Return (X, Y) of the center of cell containing provided text 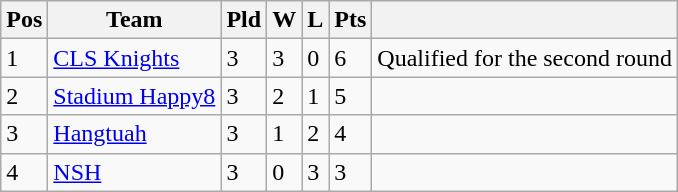
Pld (244, 20)
Hangtuah (134, 134)
Pos (24, 20)
Qualified for the second round (525, 58)
Pts (350, 20)
L (316, 20)
CLS Knights (134, 58)
Stadium Happy8 (134, 96)
5 (350, 96)
NSH (134, 172)
Team (134, 20)
W (284, 20)
6 (350, 58)
